Scan for the cell matching the given text and deliver its (x, y) coordinate at center. 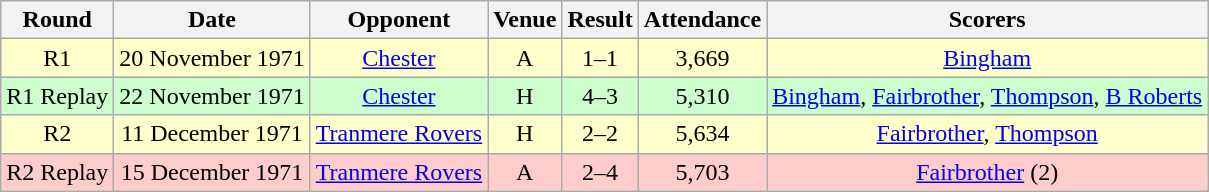
Opponent (398, 20)
Attendance (702, 20)
22 November 1971 (212, 96)
3,669 (702, 58)
Scorers (988, 20)
5,634 (702, 134)
Venue (525, 20)
5,310 (702, 96)
2–2 (600, 134)
Fairbrother, Thompson (988, 134)
Bingham, Fairbrother, Thompson, B Roberts (988, 96)
5,703 (702, 172)
20 November 1971 (212, 58)
Round (58, 20)
15 December 1971 (212, 172)
Result (600, 20)
Fairbrother (2) (988, 172)
R1 (58, 58)
R2 Replay (58, 172)
Bingham (988, 58)
2–4 (600, 172)
4–3 (600, 96)
Date (212, 20)
11 December 1971 (212, 134)
R1 Replay (58, 96)
R2 (58, 134)
1–1 (600, 58)
